Identify which cell holds the provided text, then report its [X, Y] central coordinate. 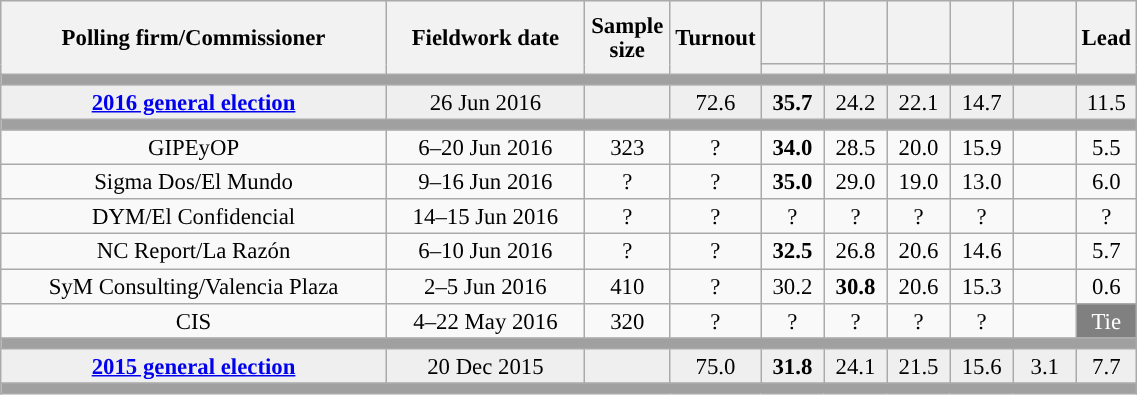
Sigma Dos/El Mundo [194, 182]
24.2 [856, 102]
35.7 [792, 102]
DYM/El Confidencial [194, 218]
SyM Consulting/Valencia Plaza [194, 286]
20 Dec 2015 [485, 366]
22.1 [918, 102]
14–15 Jun 2016 [485, 218]
11.5 [1106, 102]
320 [627, 320]
Tie [1106, 320]
323 [627, 148]
13.0 [982, 182]
28.5 [856, 148]
Turnout [716, 38]
7.7 [1106, 366]
2015 general election [194, 366]
GIPEyOP [194, 148]
35.0 [792, 182]
410 [627, 286]
6–20 Jun 2016 [485, 148]
5.5 [1106, 148]
31.8 [792, 366]
4–22 May 2016 [485, 320]
Polling firm/Commissioner [194, 38]
15.6 [982, 366]
6.0 [1106, 182]
Sample size [627, 38]
3.1 [1044, 366]
NC Report/La Razón [194, 252]
15.9 [982, 148]
72.6 [716, 102]
0.6 [1106, 286]
19.0 [918, 182]
6–10 Jun 2016 [485, 252]
32.5 [792, 252]
30.8 [856, 286]
15.3 [982, 286]
2–5 Jun 2016 [485, 286]
20.0 [918, 148]
24.1 [856, 366]
30.2 [792, 286]
29.0 [856, 182]
34.0 [792, 148]
14.6 [982, 252]
5.7 [1106, 252]
CIS [194, 320]
21.5 [918, 366]
9–16 Jun 2016 [485, 182]
Fieldwork date [485, 38]
75.0 [716, 366]
26 Jun 2016 [485, 102]
14.7 [982, 102]
2016 general election [194, 102]
Lead [1106, 38]
26.8 [856, 252]
